Provide the (x, y) coordinate of the cell's center where the given text is located.  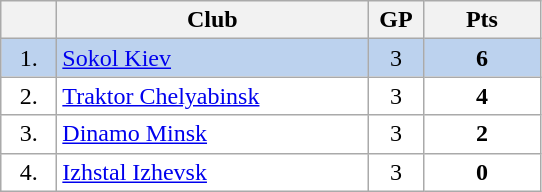
0 (482, 172)
4. (29, 172)
2. (29, 96)
4 (482, 96)
Izhstal Izhevsk (212, 172)
Dinamo Minsk (212, 134)
6 (482, 58)
Pts (482, 20)
3. (29, 134)
Traktor Chelyabinsk (212, 96)
Sokol Kiev (212, 58)
2 (482, 134)
GP (396, 20)
Club (212, 20)
1. (29, 58)
